Search for the cell housing the specified text and yield its [x, y] center coordinate. 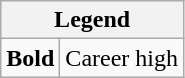
Career high [122, 58]
Bold [30, 58]
Legend [92, 20]
